Capture the cell that displays the provided text and extract its (X, Y) central coordinate. 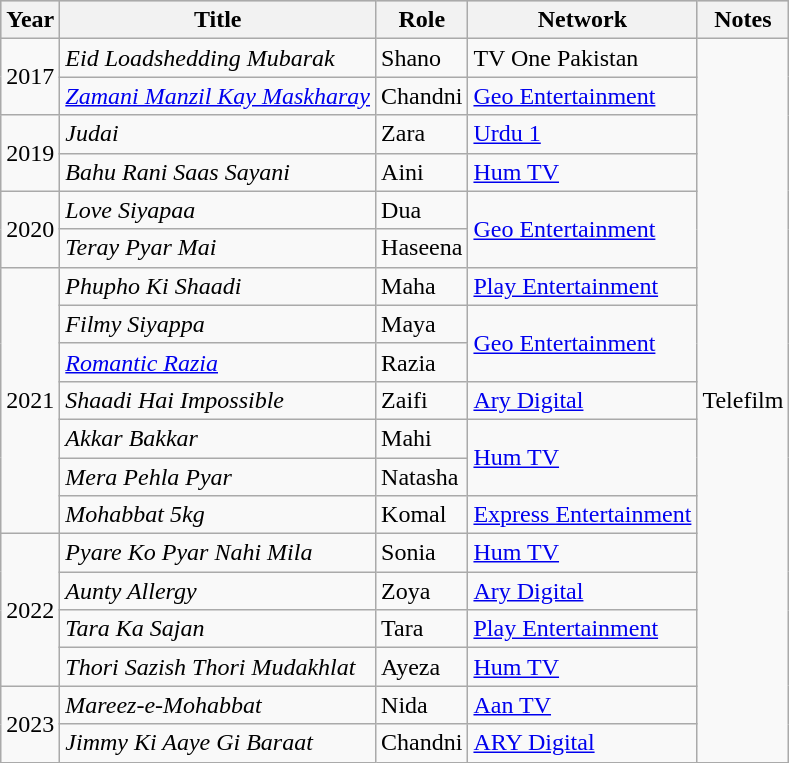
Nida (422, 705)
Akkar Bakkar (218, 438)
ARY Digital (582, 743)
Aini (422, 172)
Aunty Allergy (218, 591)
Express Entertainment (582, 515)
Role (422, 20)
2023 (30, 724)
TV One Pakistan (582, 58)
Natasha (422, 477)
Bahu Rani Saas Sayani (218, 172)
Love Siyapaa (218, 210)
Urdu 1 (582, 134)
Mohabbat 5kg (218, 515)
Zara (422, 134)
Tara (422, 629)
Romantic Razia (218, 362)
Judai (218, 134)
Komal (422, 515)
Mahi (422, 438)
Maya (422, 324)
Thori Sazish Thori Mudakhlat (218, 667)
Maha (422, 286)
Teray Pyar Mai (218, 248)
2021 (30, 400)
Title (218, 20)
Aan TV (582, 705)
Tara Ka Sajan (218, 629)
Dua (422, 210)
Pyare Ko Pyar Nahi Mila (218, 553)
Jimmy Ki Aaye Gi Baraat (218, 743)
Year (30, 20)
Filmy Siyappa (218, 324)
Ayeza (422, 667)
2022 (30, 610)
2020 (30, 229)
Eid Loadshedding Mubarak (218, 58)
Razia (422, 362)
Telefilm (743, 400)
2017 (30, 77)
Mera Pehla Pyar (218, 477)
Notes (743, 20)
Haseena (422, 248)
Shano (422, 58)
Zamani Manzil Kay Maskharay (218, 96)
Zoya (422, 591)
Phupho Ki Shaadi (218, 286)
Shaadi Hai Impossible (218, 400)
Zaifi (422, 400)
Network (582, 20)
Mareez-e-Mohabbat (218, 705)
Sonia (422, 553)
2019 (30, 153)
